Extract the [x, y] coordinate from the center of the cell holding the provided text.  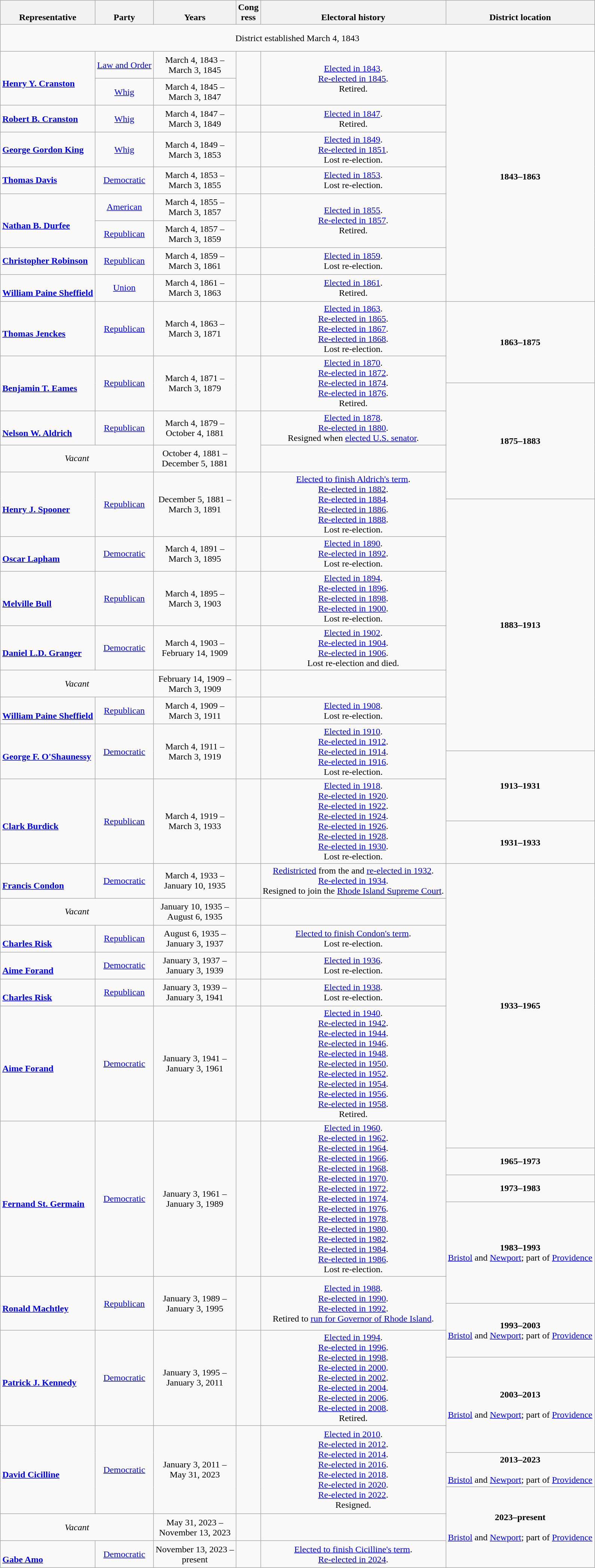
Elected in 1853.Lost re-election. [353, 180]
March 4, 1909 –March 3, 1911 [195, 711]
Ronald Machtley [48, 1304]
March 4, 1911 –March 3, 1919 [195, 751]
2003–2013Bristol and Newport; part of Providence [520, 1405]
Law and Order [124, 65]
March 4, 1861 –March 3, 1863 [195, 288]
Patrick J. Kennedy [48, 1378]
American [124, 207]
Oscar Lapham [48, 554]
October 4, 1881 –December 5, 1881 [195, 458]
March 4, 1849 –March 3, 1853 [195, 150]
March 4, 1933 –January 10, 1935 [195, 881]
December 5, 1881 –March 3, 1891 [195, 504]
Fernand St. Germain [48, 1199]
Thomas Jenckes [48, 329]
Elected in 1870.Re-elected in 1872.Re-elected in 1874.Re-elected in 1876.Retired. [353, 383]
January 3, 1939 –January 3, 1941 [195, 992]
Daniel L.D. Granger [48, 648]
1993–2003Bristol and Newport; part of Providence [520, 1331]
March 4, 1855 –March 3, 1857 [195, 207]
1913–1931 [520, 786]
February 14, 1909 –March 3, 1909 [195, 684]
Elected to finish Condon's term.Lost re-election. [353, 939]
1983–1993Bristol and Newport; part of Providence [520, 1253]
Elected in 1861.Retired. [353, 288]
Elected in 1894.Re-elected in 1896.Re-elected in 1898.Re-elected in 1900.Lost re-election. [353, 598]
1965–1973 [520, 1162]
March 4, 1859 –March 3, 1861 [195, 261]
1973–1983 [520, 1188]
January 3, 1989 –January 3, 1995 [195, 1304]
January 3, 2011 –May 31, 2023 [195, 1470]
Elected in 1855.Re-elected in 1857.Retired. [353, 221]
Representative [48, 13]
Party [124, 13]
District location [520, 13]
Elected in 1849.Re-elected in 1851.Lost re-election. [353, 150]
January 3, 1941 –January 3, 1961 [195, 1064]
George F. O'Shaunessy [48, 751]
Elected in 1988.Re-elected in 1990.Re-elected in 1992.Retired to run for Governor of Rhode Island. [353, 1304]
1843–1863 [520, 177]
Elected in 1863.Re-elected in 1865.Re-elected in 1867.Re-elected in 1868.Lost re-election. [353, 329]
Christopher Robinson [48, 261]
Elected to finish Aldrich's term.Re-elected in 1882.Re-elected in 1884.Re-elected in 1886.Re-elected in 1888.Lost re-election. [353, 504]
March 4, 1919 –March 3, 1933 [195, 821]
Gabe Amo [48, 1554]
Nathan B. Durfee [48, 221]
Robert B. Cranston [48, 119]
2013–2023Bristol and Newport; part of Providence [520, 1470]
2023–presentBristol and Newport; part of Providence [520, 1527]
Elected to finish Cicilline's term.Re-elected in 2024. [353, 1554]
Elected in 1859.Lost re-election. [353, 261]
1883–1913 [520, 625]
Elected in 1878.Re-elected in 1880.Resigned when elected U.S. senator. [353, 428]
Thomas Davis [48, 180]
March 4, 1853 –March 3, 1855 [195, 180]
May 31, 2023 –November 13, 2023 [195, 1527]
Congress [248, 13]
March 4, 1863 –March 3, 1871 [195, 329]
March 4, 1845 –March 3, 1847 [195, 92]
January 10, 1935 –August 6, 1935 [195, 912]
Redistricted from the and re-elected in 1932.Re-elected in 1934.Resigned to join the Rhode Island Supreme Court. [353, 881]
Melville Bull [48, 598]
January 3, 1961 –January 3, 1989 [195, 1199]
Elected in 1843.Re-elected in 1845.Retired. [353, 79]
George Gordon King [48, 150]
Electoral history [353, 13]
District established March 4, 1843 [297, 38]
Elected in 1908.Lost re-election. [353, 711]
1863–1875 [520, 342]
David Cicilline [48, 1470]
Nelson W. Aldrich [48, 428]
Union [124, 288]
1933–1965 [520, 1006]
March 4, 1903 –February 14, 1909 [195, 648]
January 3, 1995 –January 3, 2011 [195, 1378]
Francis Condon [48, 881]
January 3, 1937 –January 3, 1939 [195, 966]
March 4, 1879 –October 4, 1881 [195, 428]
Years [195, 13]
Elected in 1902.Re-elected in 1904.Re-elected in 1906.Lost re-election and died. [353, 648]
March 4, 1895 –March 3, 1903 [195, 598]
1931–1933 [520, 843]
November 13, 2023 –present [195, 1554]
Elected in 1936.Lost re-election. [353, 966]
Elected in 1847.Retired. [353, 119]
March 4, 1891 –March 3, 1895 [195, 554]
Elected in 1938.Lost re-election. [353, 992]
Benjamin T. Eames [48, 383]
March 4, 1857 –March 3, 1859 [195, 234]
Elected in 1918.Re-elected in 1920.Re-elected in 1922.Re-elected in 1924.Re-elected in 1926.Re-elected in 1928.Re-elected in 1930.Lost re-election. [353, 821]
Elected in 2010.Re-elected in 2012.Re-elected in 2014.Re-elected in 2016.Re-elected in 2018.Re-elected in 2020.Re-elected in 2022.Resigned. [353, 1470]
August 6, 1935 –January 3, 1937 [195, 939]
March 4, 1847 –March 3, 1849 [195, 119]
March 4, 1843 –March 3, 1845 [195, 65]
Henry Y. Cranston [48, 79]
Elected in 1910.Re-elected in 1912.Re-elected in 1914.Re-elected in 1916.Lost re-election. [353, 751]
Elected in 1890.Re-elected in 1892.Lost re-election. [353, 554]
Henry J. Spooner [48, 504]
March 4, 1871 –March 3, 1879 [195, 383]
1875–1883 [520, 441]
Clark Burdick [48, 821]
